Return [x, y] of the center of cell containing provided text 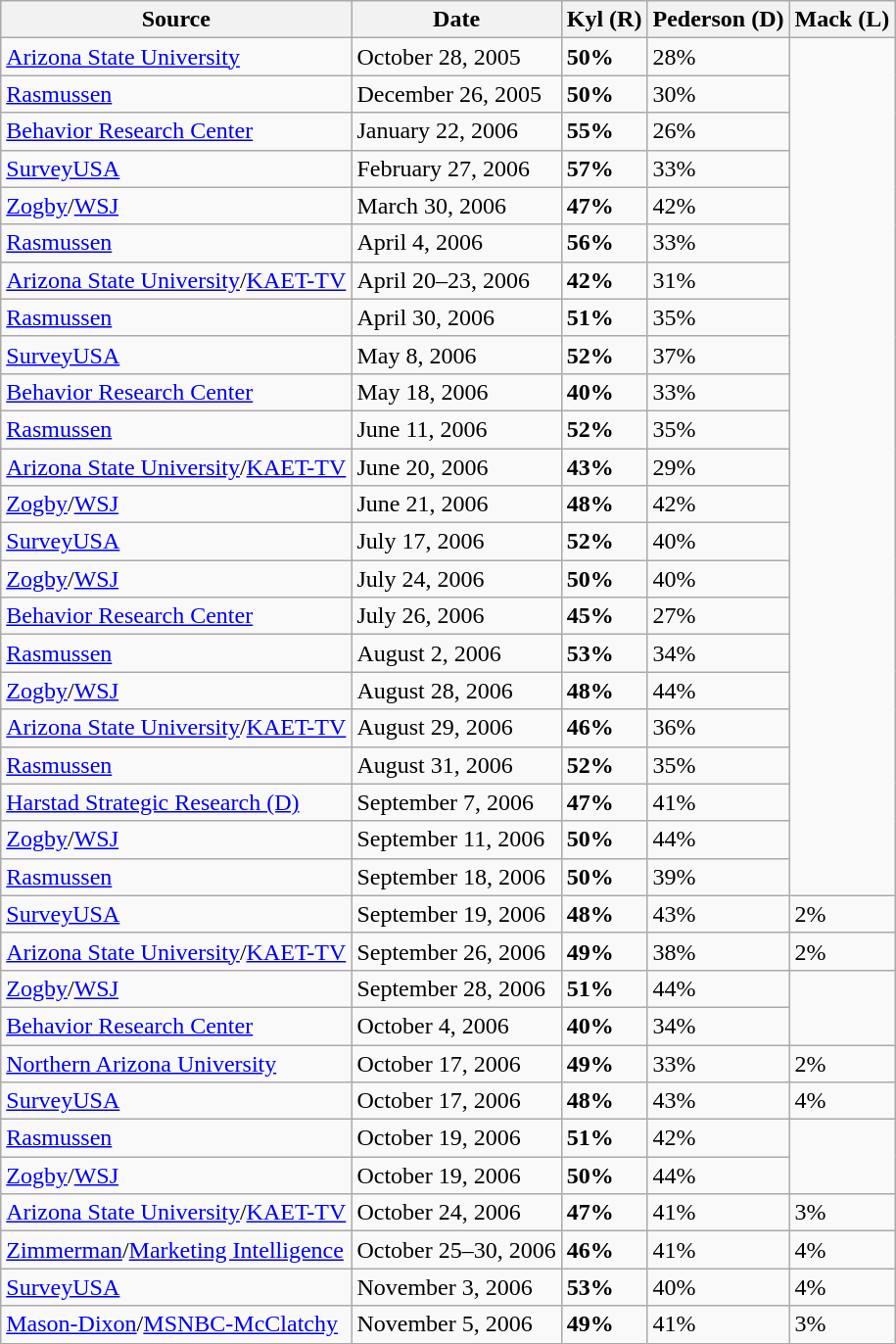
57% [604, 168]
30% [719, 94]
July 17, 2006 [456, 542]
Pederson (D) [719, 20]
Harstad Strategic Research (D) [176, 802]
October 24, 2006 [456, 1213]
September 28, 2006 [456, 988]
Mack (L) [842, 20]
Zimmerman/Marketing Intelligence [176, 1250]
September 7, 2006 [456, 802]
February 27, 2006 [456, 168]
28% [719, 57]
September 18, 2006 [456, 877]
Date [456, 20]
September 26, 2006 [456, 951]
38% [719, 951]
45% [604, 616]
December 26, 2005 [456, 94]
May 8, 2006 [456, 355]
April 30, 2006 [456, 317]
September 19, 2006 [456, 914]
Arizona State University [176, 57]
Northern Arizona University [176, 1063]
August 31, 2006 [456, 765]
January 22, 2006 [456, 131]
26% [719, 131]
August 28, 2006 [456, 691]
October 25–30, 2006 [456, 1250]
June 21, 2006 [456, 504]
November 5, 2006 [456, 1324]
29% [719, 467]
July 26, 2006 [456, 616]
55% [604, 131]
Kyl (R) [604, 20]
October 28, 2005 [456, 57]
June 20, 2006 [456, 467]
31% [719, 280]
April 4, 2006 [456, 243]
September 11, 2006 [456, 840]
March 30, 2006 [456, 206]
56% [604, 243]
Source [176, 20]
June 11, 2006 [456, 429]
August 29, 2006 [456, 728]
October 4, 2006 [456, 1026]
May 18, 2006 [456, 392]
39% [719, 877]
Mason-Dixon/MSNBC-McClatchy [176, 1324]
July 24, 2006 [456, 579]
27% [719, 616]
37% [719, 355]
August 2, 2006 [456, 653]
November 3, 2006 [456, 1287]
36% [719, 728]
April 20–23, 2006 [456, 280]
